Extract the (X, Y) coordinate from the center of the cell holding the provided text.  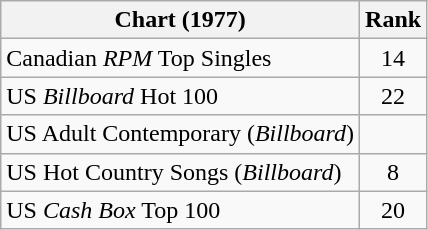
US Hot Country Songs (Billboard) (180, 172)
Chart (1977) (180, 20)
20 (394, 210)
Rank (394, 20)
22 (394, 96)
US Adult Contemporary (Billboard) (180, 134)
8 (394, 172)
US Cash Box Top 100 (180, 210)
Canadian RPM Top Singles (180, 58)
14 (394, 58)
US Billboard Hot 100 (180, 96)
